Pinpoint the cell where the given text exists, returning its (x, y) midpoint coordinate. 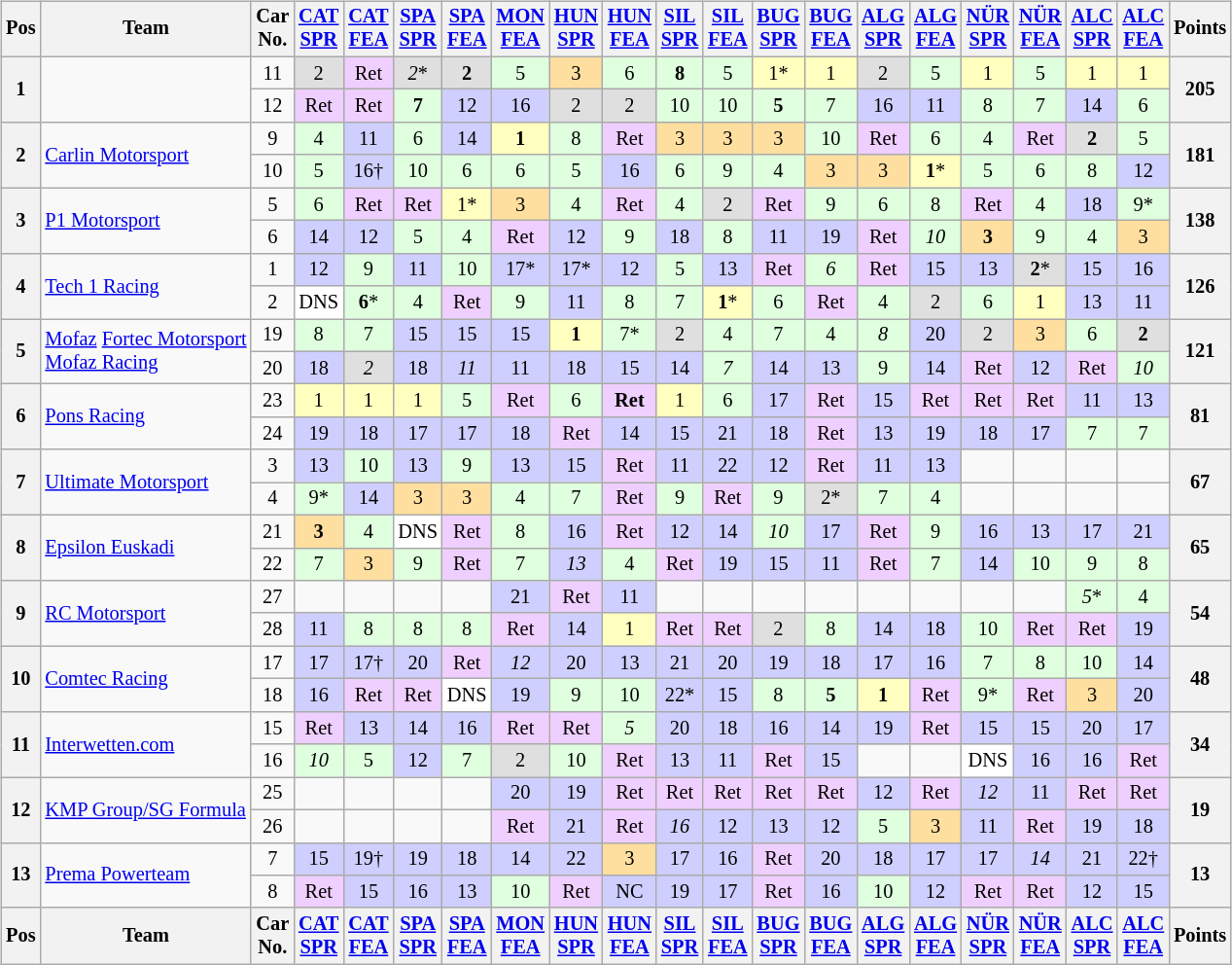
23 (272, 401)
28 (272, 629)
7* (630, 336)
65 (1200, 547)
22† (1144, 859)
27 (272, 597)
Epsilon Euskadi (146, 547)
121 (1200, 352)
81 (1200, 416)
5* (1093, 597)
Comtec Racing (146, 679)
Carlin Motorsport (146, 156)
138 (1200, 220)
NC (630, 892)
67 (1200, 482)
P1 Motorsport (146, 220)
24 (272, 434)
48 (1200, 679)
Pons Racing (146, 416)
16† (368, 171)
34 (1200, 743)
205 (1200, 89)
Mofaz Fortec Motorsport Mofaz Racing (146, 352)
25 (272, 794)
54 (1200, 613)
181 (1200, 156)
Tech 1 Racing (146, 286)
KMP Group/SG Formula (146, 809)
126 (1200, 286)
22* (680, 696)
19† (368, 859)
17† (368, 662)
Ultimate Motorsport (146, 482)
6* (368, 303)
Prema Powerteam (146, 876)
Interwetten.com (146, 743)
26 (272, 826)
RC Motorsport (146, 613)
